For the text-containing cell, return its midpoint in (x, y) coordinate format. 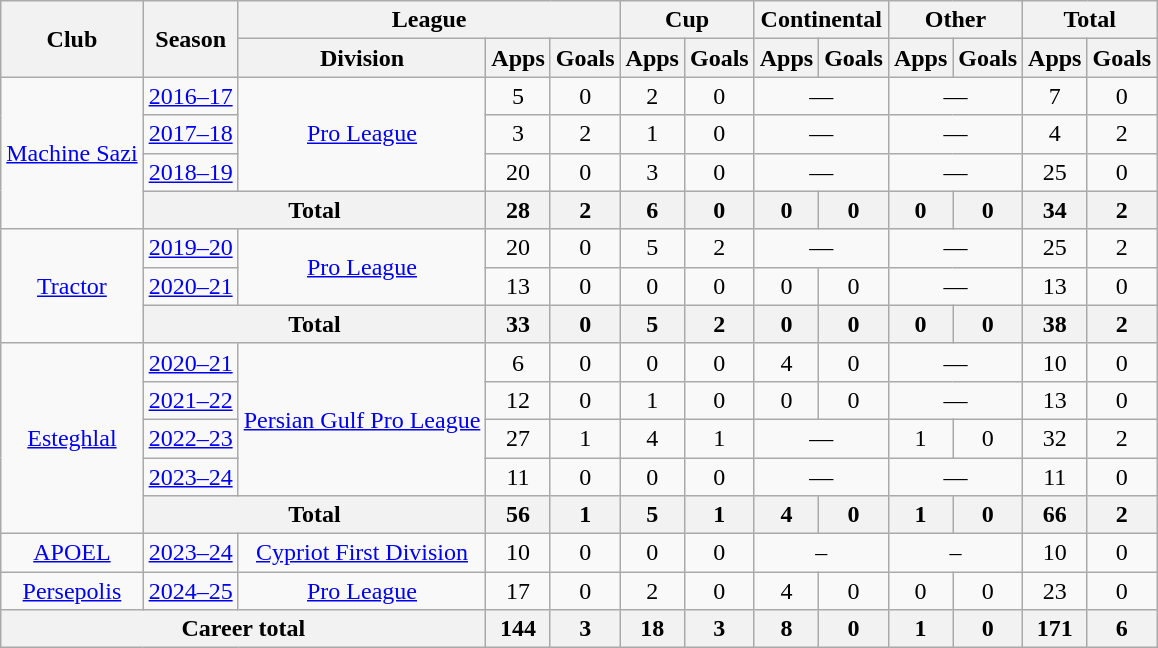
Division (362, 58)
Continental (821, 20)
2018–19 (190, 172)
Tractor (72, 286)
28 (518, 210)
144 (518, 629)
17 (518, 591)
18 (652, 629)
Club (72, 39)
2016–17 (190, 96)
Season (190, 39)
Machine Sazi (72, 153)
12 (518, 400)
Esteghlal (72, 438)
Cypriot First Division (362, 553)
APOEL (72, 553)
38 (1055, 324)
32 (1055, 438)
27 (518, 438)
56 (518, 515)
7 (1055, 96)
8 (786, 629)
League (429, 20)
Persian Gulf Pro League (362, 419)
2021–22 (190, 400)
Other (955, 20)
2017–18 (190, 134)
23 (1055, 591)
2019–20 (190, 248)
171 (1055, 629)
66 (1055, 515)
34 (1055, 210)
Persepolis (72, 591)
Cup (687, 20)
Career total (244, 629)
33 (518, 324)
2022–23 (190, 438)
2024–25 (190, 591)
